Return the [x, y] coordinate for the center point of the cell that contains the specified text.  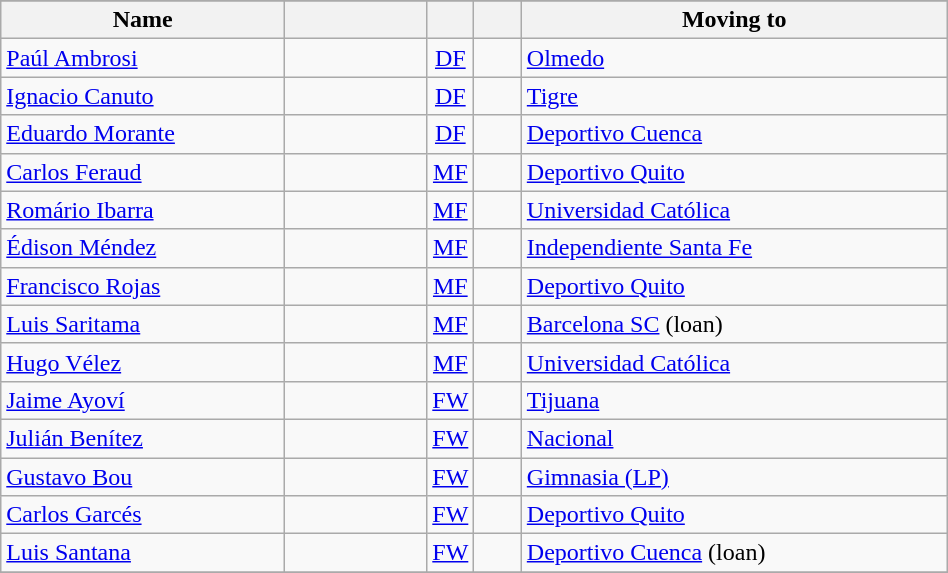
Tijuana [734, 400]
Deportivo Cuenca [734, 134]
Francisco Rojas [143, 286]
Gustavo Bou [143, 477]
Ignacio Canuto [143, 96]
Independiente Santa Fe [734, 248]
Olmedo [734, 58]
Tigre [734, 96]
Name [143, 20]
Paúl Ambrosi [143, 58]
Nacional [734, 438]
Julián Benítez [143, 438]
Luis Santana [143, 553]
Carlos Feraud [143, 172]
Carlos Garcés [143, 515]
Romário Ibarra [143, 210]
Luis Saritama [143, 324]
Moving to [734, 20]
Gimnasia (LP) [734, 477]
Barcelona SC (loan) [734, 324]
Deportivo Cuenca (loan) [734, 553]
Eduardo Morante [143, 134]
Jaime Ayoví [143, 400]
Hugo Vélez [143, 362]
Édison Méndez [143, 248]
